Determine the [X, Y] coordinate at the center of the cell enclosing the given text.  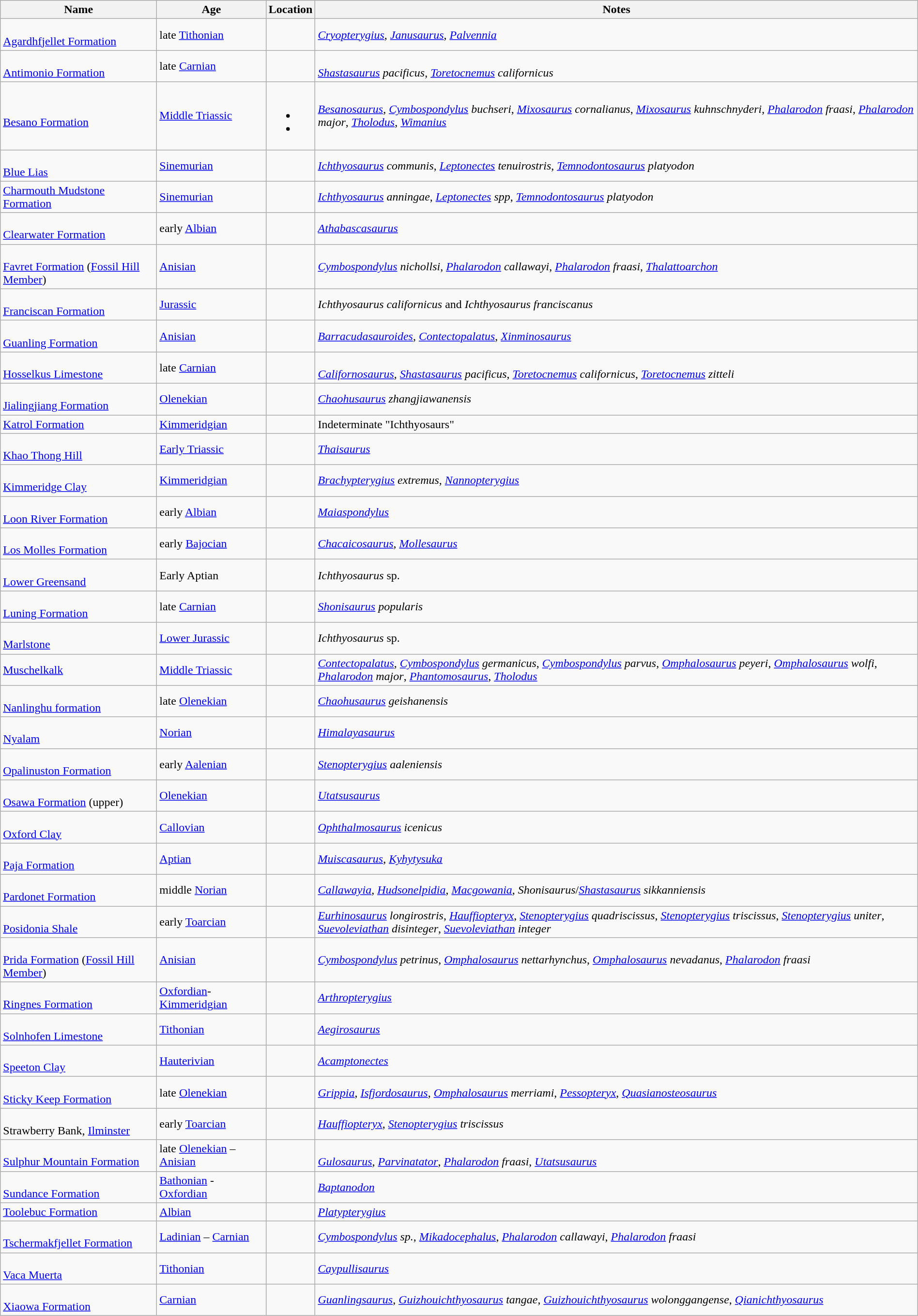
Notes [616, 10]
Chacaicosaurus, Mollesaurus [616, 543]
Grippia, Isfjordosaurus, Omphalosaurus merriami, Pessopteryx, Quasianosteosaurus [616, 1093]
Hauterivian [211, 1061]
Blue Lias [78, 166]
Stenopterygius aaleniensis [616, 764]
Callawayia, Hudsonelpidia, Macgowania, Shonisaurus/Shastasaurus sikkanniensis [616, 890]
Albian [211, 1212]
Shonisaurus popularis [616, 606]
Hauffiopteryx, Stenopterygius triscissus [616, 1124]
Nanlinghu formation [78, 701]
Baptanodon [616, 1187]
Ichthyosaurus anningae, Leptonectes spp, Temnodontosaurus platyodon [616, 197]
Nyalam [78, 732]
Guanling Formation [78, 336]
Loon River Formation [78, 512]
Chaohusaurus geishanensis [616, 701]
Hosselkus Limestone [78, 367]
Jurassic [211, 304]
Jialingjiang Formation [78, 399]
Thaisaurus [616, 449]
Maiaspondylus [616, 512]
Cymbospondylus petrinus, Omphalosaurus nettarhynchus, Omphalosaurus nevadanus, Phalarodon fraasi [616, 960]
Age [211, 10]
Californosaurus, Shastasaurus pacificus, Toretocnemus californicus, Toretocnemus zitteli [616, 367]
Bathonian - Oxfordian [211, 1187]
middle Norian [211, 890]
early Bajocian [211, 543]
Agardhfjellet Formation [78, 35]
Oxford Clay [78, 827]
Los Molles Formation [78, 543]
Gulosaurus, Parvinatator, Phalarodon fraasi, Utatsusaurus [616, 1156]
Brachypterygius extremus, Nannopterygius [616, 480]
Acamptonectes [616, 1061]
Franciscan Formation [78, 304]
Toolebuc Formation [78, 1212]
Tschermakfjellet Formation [78, 1237]
Early Triassic [211, 449]
Arthropterygius [616, 998]
Kimmeridge Clay [78, 480]
Katrol Formation [78, 424]
Ichthyosaurus communis, Leptonectes tenuirostris, Temnodontosaurus platyodon [616, 166]
Early Aptian [211, 575]
Prida Formation (Fossil Hill Member) [78, 960]
late Tithonian [211, 35]
Lower Jurassic [211, 638]
Cymbospondylus sp., Mikadocephalus, Phalarodon callawayi, Phalarodon fraasi [616, 1237]
Aegirosaurus [616, 1030]
Favret Formation (Fossil Hill Member) [78, 266]
Name [78, 10]
Xiaowa Formation [78, 1300]
Vaca Muerta [78, 1268]
Shastasaurus pacificus, Toretocnemus californicus [616, 66]
early Aalenian [211, 764]
Sulphur Mountain Formation [78, 1156]
Platypterygius [616, 1212]
Caypullisaurus [616, 1268]
Aptian [211, 858]
Callovian [211, 827]
Paja Formation [78, 858]
Posidonia Shale [78, 921]
Himalayasaurus [616, 732]
Antimonio Formation [78, 66]
Barracudasauroides, Contectopalatus, Xinminosaurus [616, 336]
Speeton Clay [78, 1061]
Besanosaurus, Cymbospondylus buchseri, Mixosaurus cornalianus, Mixosaurus kuhnschnyderi, Phalarodon fraasi, Phalarodon major, Tholodus, Wimanius [616, 116]
Ophthalmosaurus icenicus [616, 827]
Cryopterygius, Janusaurus, Palvennia [616, 35]
Chaohusaurus zhangjiawanensis [616, 399]
Marlstone [78, 638]
Athabascasaurus [616, 229]
Indeterminate "Ichthyosaurs" [616, 424]
late Olenekian – Anisian [211, 1156]
Guanlingsaurus, Guizhouichthyosaurus tangae, Guizhouichthyosaurus wolonggangense, Qianichthyosaurus [616, 1300]
Opalinuston Formation [78, 764]
Location [291, 10]
Sticky Keep Formation [78, 1093]
Solnhofen Limestone [78, 1030]
Khao Thong Hill [78, 449]
Sundance Formation [78, 1187]
Clearwater Formation [78, 229]
Muiscasaurus, Kyhytysuka [616, 858]
Oxfordian-Kimmeridgian [211, 998]
Utatsusaurus [616, 795]
Strawberry Bank, Ilminster [78, 1124]
Ichthyosaurus californicus and Ichthyosaurus franciscanus [616, 304]
Norian [211, 732]
Ringnes Formation [78, 998]
Charmouth Mudstone Formation [78, 197]
Pardonet Formation [78, 890]
Luning Formation [78, 606]
Ladinian – Carnian [211, 1237]
Muschelkalk [78, 669]
Lower Greensand [78, 575]
Carnian [211, 1300]
Cymbospondylus nichollsi, Phalarodon callawayi, Phalarodon fraasi, Thalattoarchon [616, 266]
Osawa Formation (upper) [78, 795]
Besano Formation [78, 116]
